Return [X, Y] of the center of cell containing provided text 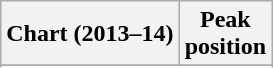
Peakposition [225, 34]
Chart (2013–14) [90, 34]
